Identify which cell holds the provided text, then report its [X, Y] central coordinate. 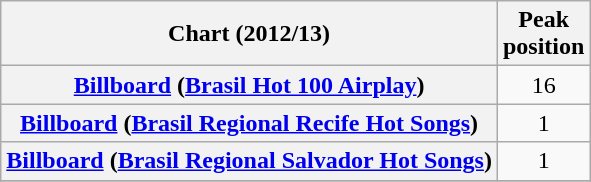
Peak position [543, 34]
Billboard (Brasil Regional Recife Hot Songs) [250, 123]
Chart (2012/13) [250, 34]
Billboard (Brasil Hot 100 Airplay) [250, 85]
16 [543, 85]
Billboard (Brasil Regional Salvador Hot Songs) [250, 161]
